Search for the cell housing the specified text and yield its [x, y] center coordinate. 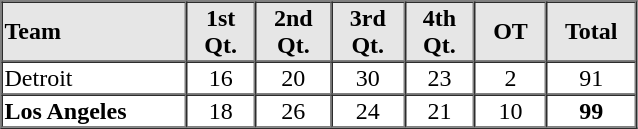
Los Angeles [94, 110]
18 [221, 110]
30 [368, 78]
16 [221, 78]
2nd Qt. [293, 32]
Total [591, 32]
10 [511, 110]
1st Qt. [221, 32]
99 [591, 110]
Team [94, 32]
2 [511, 78]
4th Qt. [439, 32]
20 [293, 78]
21 [439, 110]
24 [368, 110]
Detroit [94, 78]
3rd Qt. [368, 32]
23 [439, 78]
26 [293, 110]
91 [591, 78]
OT [511, 32]
